Scan for the cell matching the given text and deliver its [X, Y] coordinate at center. 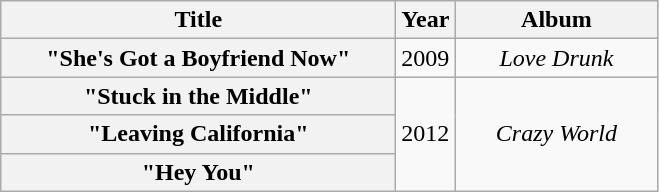
Love Drunk [556, 58]
Title [198, 20]
Crazy World [556, 134]
Year [426, 20]
2009 [426, 58]
"Hey You" [198, 172]
Album [556, 20]
"Leaving California" [198, 134]
"Stuck in the Middle" [198, 96]
2012 [426, 134]
"She's Got a Boyfriend Now" [198, 58]
